Detect which cell encompasses the target text, then output its (x, y) center coordinate. 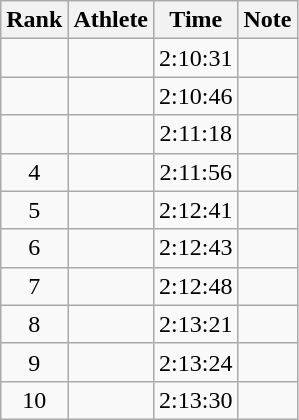
2:13:24 (196, 362)
Rank (34, 20)
8 (34, 324)
Time (196, 20)
6 (34, 248)
2:13:21 (196, 324)
10 (34, 400)
2:12:48 (196, 286)
Athlete (111, 20)
2:12:41 (196, 210)
7 (34, 286)
2:10:31 (196, 58)
2:11:18 (196, 134)
4 (34, 172)
2:10:46 (196, 96)
2:12:43 (196, 248)
2:13:30 (196, 400)
9 (34, 362)
Note (268, 20)
2:11:56 (196, 172)
5 (34, 210)
